Scan for the cell matching the given text and deliver its [X, Y] coordinate at center. 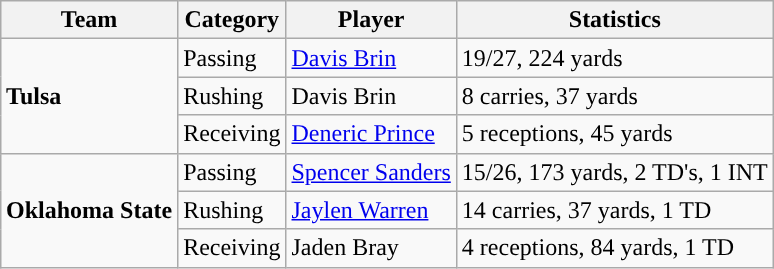
Oklahoma State [90, 210]
Team [90, 20]
Category [232, 20]
Jaylen Warren [371, 210]
19/27, 224 yards [614, 58]
Spencer Sanders [371, 172]
5 receptions, 45 yards [614, 134]
14 carries, 37 yards, 1 TD [614, 210]
4 receptions, 84 yards, 1 TD [614, 248]
Statistics [614, 20]
15/26, 173 yards, 2 TD's, 1 INT [614, 172]
Deneric Prince [371, 134]
8 carries, 37 yards [614, 96]
Player [371, 20]
Tulsa [90, 96]
Jaden Bray [371, 248]
